Identify which cell holds the provided text, then report its [x, y] central coordinate. 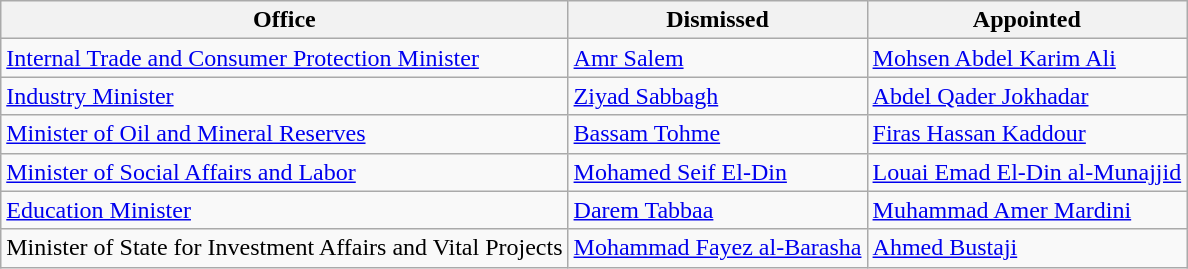
Ahmed Bustaji [1027, 248]
Industry Minister [284, 96]
Minister of State for Investment Affairs and Vital Projects [284, 248]
Internal Trade and Consumer Protection Minister [284, 58]
Abdel Qader Jokhadar [1027, 96]
Bassam Tohme [718, 134]
Mohamed Seif El-Din [718, 172]
Amr Salem [718, 58]
Office [284, 20]
Appointed [1027, 20]
Ziyad Sabbagh [718, 96]
Louai Emad El-Din al-Munajjid [1027, 172]
Mohsen Abdel Karim Ali [1027, 58]
Education Minister [284, 210]
Darem Tabbaa [718, 210]
Firas Hassan Kaddour [1027, 134]
Mohammad Fayez al-Barasha [718, 248]
Minister of Oil and Mineral Reserves [284, 134]
Dismissed [718, 20]
Muhammad Amer Mardini [1027, 210]
Minister of Social Affairs and Labor [284, 172]
